Return [X, Y] of the center of cell containing provided text 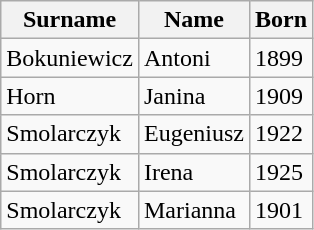
Antoni [194, 58]
Name [194, 20]
Eugeniusz [194, 134]
1909 [280, 96]
Bokuniewicz [70, 58]
Surname [70, 20]
1899 [280, 58]
Born [280, 20]
Janina [194, 96]
Irena [194, 172]
Marianna [194, 210]
1925 [280, 172]
1901 [280, 210]
1922 [280, 134]
Horn [70, 96]
